Pinpoint the cell where the given text exists, returning its [X, Y] midpoint coordinate. 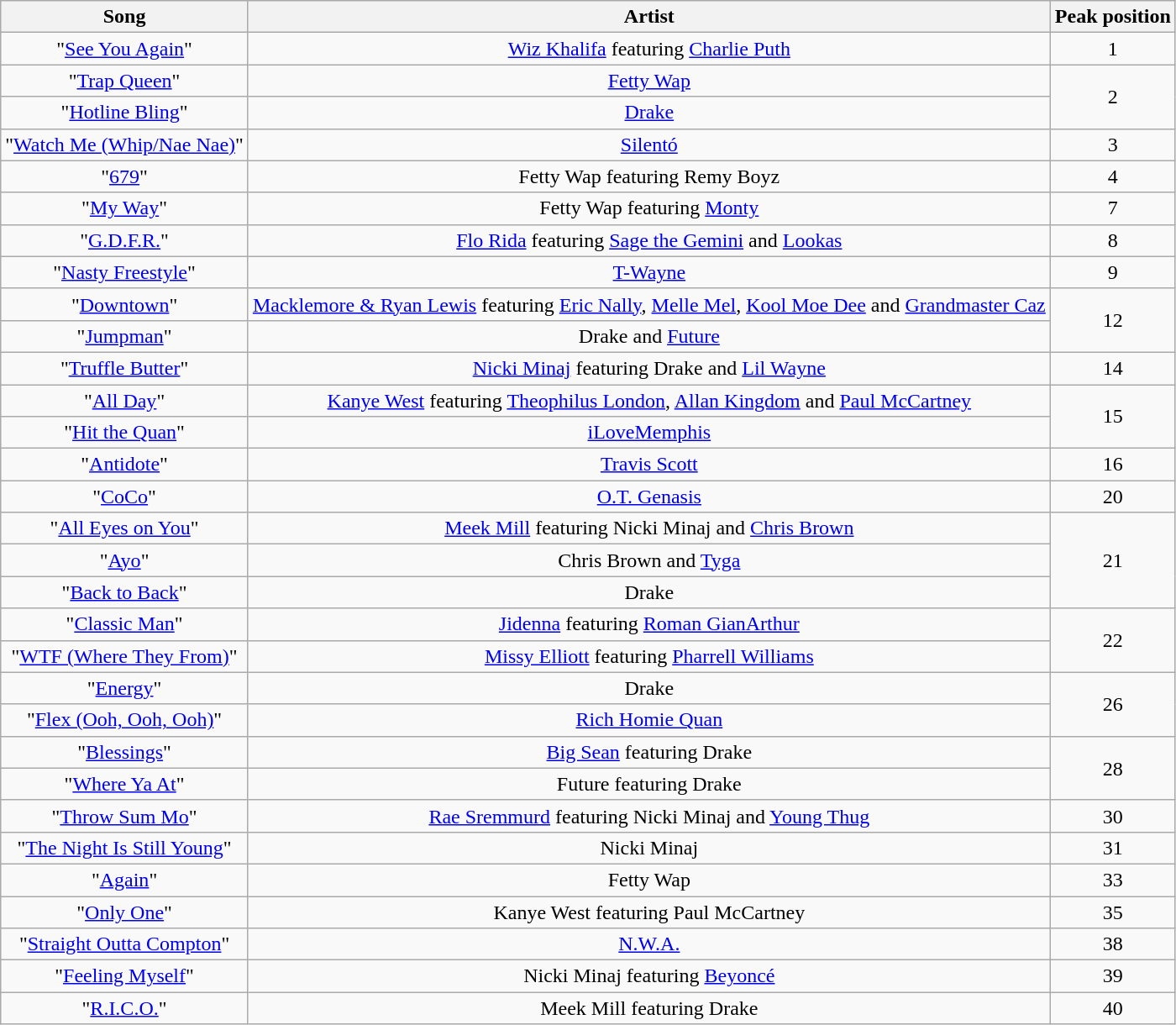
20 [1112, 497]
"CoCo" [124, 497]
"Classic Man" [124, 624]
Nicki Minaj featuring Drake and Lil Wayne [648, 368]
"Hit the Quan" [124, 433]
Wiz Khalifa featuring Charlie Puth [648, 49]
33 [1112, 880]
"Again" [124, 880]
"G.D.F.R." [124, 240]
"Where Ya At" [124, 784]
"Hotline Bling" [124, 113]
"Throw Sum Mo" [124, 816]
35 [1112, 912]
"Jumpman" [124, 336]
"Ayo" [124, 560]
Silentó [648, 145]
Kanye West featuring Paul McCartney [648, 912]
"Watch Me (Whip/Nae Nae)" [124, 145]
40 [1112, 1008]
21 [1112, 560]
Flo Rida featuring Sage the Gemini and Lookas [648, 240]
8 [1112, 240]
"Trap Queen" [124, 81]
"Nasty Freestyle" [124, 272]
"My Way" [124, 208]
Fetty Wap featuring Monty [648, 208]
16 [1112, 465]
38 [1112, 944]
4 [1112, 176]
14 [1112, 368]
7 [1112, 208]
"Downtown" [124, 304]
Big Sean featuring Drake [648, 752]
Peak position [1112, 17]
Nicki Minaj [648, 848]
2 [1112, 97]
"Blessings" [124, 752]
Macklemore & Ryan Lewis featuring Eric Nally, Melle Mel, Kool Moe Dee and Grandmaster Caz [648, 304]
"All Day" [124, 401]
"R.I.C.O." [124, 1008]
"Flex (Ooh, Ooh, Ooh)" [124, 720]
28 [1112, 768]
"The Night Is Still Young" [124, 848]
"Only One" [124, 912]
Future featuring Drake [648, 784]
9 [1112, 272]
26 [1112, 704]
T-Wayne [648, 272]
"See You Again" [124, 49]
Nicki Minaj featuring Beyoncé [648, 976]
"All Eyes on You" [124, 528]
"Antidote" [124, 465]
Rae Sremmurd featuring Nicki Minaj and Young Thug [648, 816]
"Back to Back" [124, 592]
30 [1112, 816]
Rich Homie Quan [648, 720]
Fetty Wap featuring Remy Boyz [648, 176]
Artist [648, 17]
Meek Mill featuring Drake [648, 1008]
"Truffle Butter" [124, 368]
"679" [124, 176]
12 [1112, 320]
15 [1112, 417]
iLoveMemphis [648, 433]
"WTF (Where They From)" [124, 656]
22 [1112, 640]
1 [1112, 49]
Travis Scott [648, 465]
Meek Mill featuring Nicki Minaj and Chris Brown [648, 528]
Chris Brown and Tyga [648, 560]
39 [1112, 976]
N.W.A. [648, 944]
"Feeling Myself" [124, 976]
Song [124, 17]
"Straight Outta Compton" [124, 944]
Drake and Future [648, 336]
Jidenna featuring Roman GianArthur [648, 624]
"Energy" [124, 688]
Kanye West featuring Theophilus London, Allan Kingdom and Paul McCartney [648, 401]
31 [1112, 848]
O.T. Genasis [648, 497]
3 [1112, 145]
Missy Elliott featuring Pharrell Williams [648, 656]
